Identify which cell holds the provided text, then report its [X, Y] central coordinate. 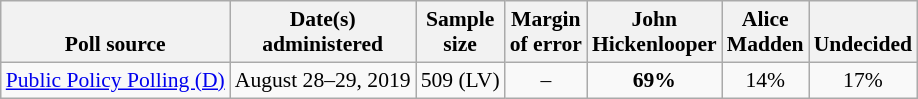
– [546, 80]
17% [863, 80]
AliceMadden [766, 32]
JohnHickenlooper [654, 32]
Poll source [116, 32]
69% [654, 80]
14% [766, 80]
August 28–29, 2019 [323, 80]
Marginof error [546, 32]
Date(s)administered [323, 32]
Public Policy Polling (D) [116, 80]
Undecided [863, 32]
509 (LV) [460, 80]
Samplesize [460, 32]
